For the text-containing cell, return its midpoint in [X, Y] coordinate format. 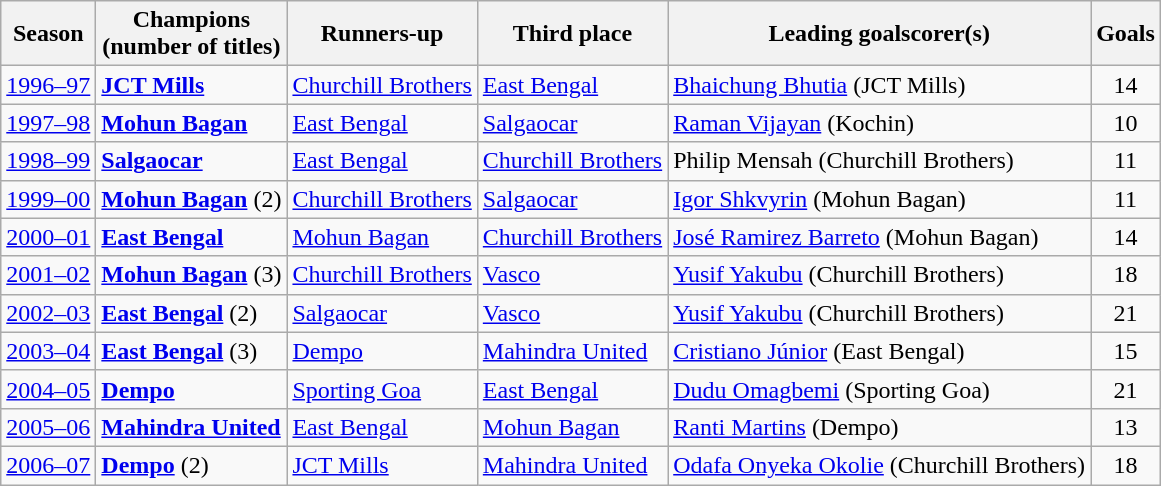
Runners-up [382, 34]
Leading goalscorer(s) [880, 34]
2000–01 [48, 237]
Season [48, 34]
Raman Vijayan (Kochin) [880, 123]
Sporting Goa [382, 389]
13 [1126, 427]
15 [1126, 351]
2001–02 [48, 275]
Dempo (2) [192, 465]
1999–00 [48, 199]
East Bengal (3) [192, 351]
Goals [1126, 34]
Philip Mensah (Churchill Brothers) [880, 161]
1997–98 [48, 123]
José Ramirez Barreto (Mohun Bagan) [880, 237]
Odafa Onyeka Okolie (Churchill Brothers) [880, 465]
1998–99 [48, 161]
10 [1126, 123]
2003–04 [48, 351]
2002–03 [48, 313]
1996–97 [48, 85]
Ranti Martins (Dempo) [880, 427]
East Bengal (2) [192, 313]
Mohun Bagan (3) [192, 275]
Mohun Bagan (2) [192, 199]
Cristiano Júnior (East Bengal) [880, 351]
Dudu Omagbemi (Sporting Goa) [880, 389]
2004–05 [48, 389]
Third place [572, 34]
Bhaichung Bhutia (JCT Mills) [880, 85]
2005–06 [48, 427]
Igor Shkvyrin (Mohun Bagan) [880, 199]
2006–07 [48, 465]
Champions(number of titles) [192, 34]
